From the cell containing the given text, extract its center point as (x, y) coordinate. 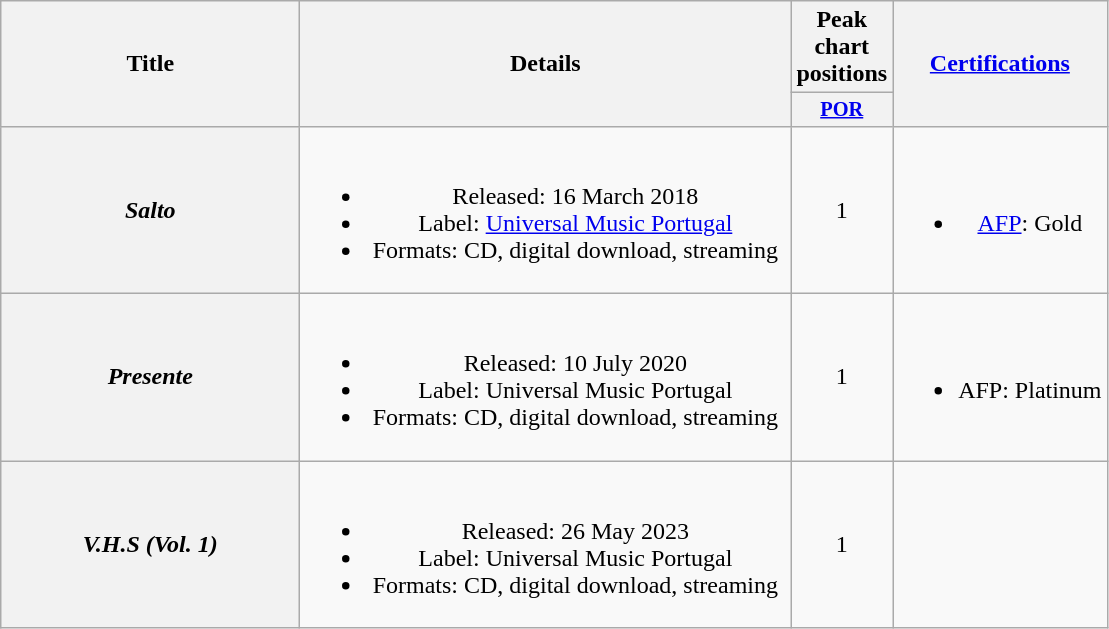
AFP: Gold (1000, 210)
AFP: Platinum (1000, 378)
Peak chart positions (842, 47)
Released: 26 May 2023Label: Universal Music PortugalFormats: CD, digital download, streaming (546, 544)
Title (150, 64)
Salto (150, 210)
POR (842, 110)
Presente (150, 378)
Released: 16 March 2018Label: Universal Music PortugalFormats: CD, digital download, streaming (546, 210)
V.H.S (Vol. 1) (150, 544)
Certifications (1000, 64)
Details (546, 64)
Released: 10 July 2020Label: Universal Music PortugalFormats: CD, digital download, streaming (546, 378)
